Identify which cell holds the provided text, then report its (x, y) central coordinate. 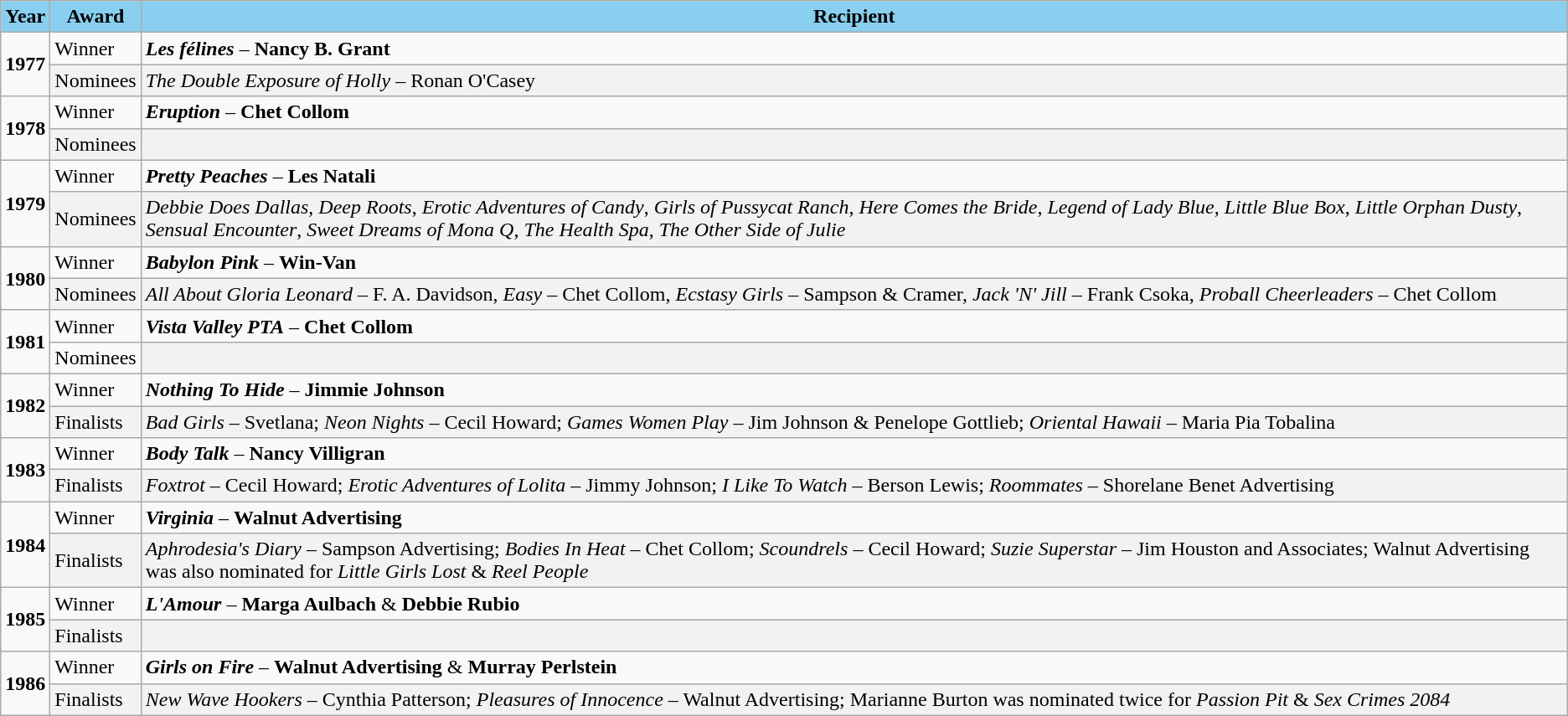
1977 (25, 64)
Les félines – Nancy B. Grant (854, 49)
Body Talk – Nancy Villigran (854, 454)
1978 (25, 128)
1979 (25, 203)
Virginia – Walnut Advertising (854, 518)
The Double Exposure of Holly – Ronan O'Casey (854, 80)
Girls on Fire – Walnut Advertising & Murray Perlstein (854, 667)
Year (25, 17)
Babylon Pink – Win-Van (854, 262)
1983 (25, 470)
Award (95, 17)
Foxtrot – Cecil Howard; Erotic Adventures of Lolita – Jimmy Johnson; I Like To Watch – Berson Lewis; Roommates – Shorelane Benet Advertising (854, 486)
1982 (25, 405)
Pretty Peaches – Les Natali (854, 176)
Recipient (854, 17)
Bad Girls – Svetlana; Neon Nights – Cecil Howard; Games Women Play – Jim Johnson & Penelope Gottlieb; Oriental Hawaii – Maria Pia Tobalina (854, 421)
1985 (25, 620)
1986 (25, 683)
1981 (25, 342)
1980 (25, 278)
Eruption – Chet Collom (854, 112)
Nothing To Hide – Jimmie Johnson (854, 389)
Vista Valley PTA – Chet Collom (854, 326)
L'Amour – Marga Aulbach & Debbie Rubio (854, 604)
1984 (25, 544)
